Output the [x, y] coordinate of the center of the cell containing the given text.  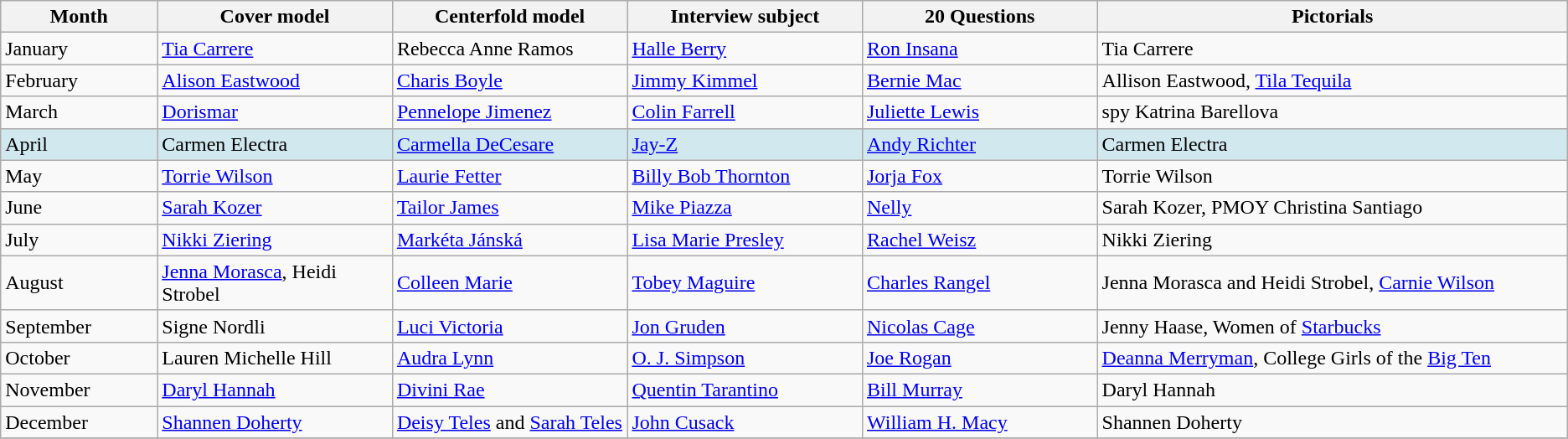
May [79, 176]
Luci Victoria [509, 326]
Quentin Tarantino [745, 390]
Jenna Morasca, Heidi Strobel [275, 283]
October [79, 358]
Jon Gruden [745, 326]
April [79, 144]
Joe Rogan [980, 358]
William H. Macy [980, 421]
Divini Rae [509, 390]
Tailor James [509, 208]
Jay-Z [745, 144]
Pictorials [1332, 17]
Month [79, 17]
August [79, 283]
Nicolas Cage [980, 326]
June [79, 208]
Sarah Kozer, PMOY Christina Santiago [1332, 208]
Rebecca Anne Ramos [509, 49]
Lisa Marie Presley [745, 240]
Tobey Maguire [745, 283]
spy Katrina Barellova [1332, 112]
Colin Farrell [745, 112]
Ron Insana [980, 49]
John Cusack [745, 421]
Jenna Morasca and Heidi Strobel, Carnie Wilson [1332, 283]
Juliette Lewis [980, 112]
March [79, 112]
Billy Bob Thornton [745, 176]
Mike Piazza [745, 208]
Signe Nordli [275, 326]
Colleen Marie [509, 283]
December [79, 421]
Audra Lynn [509, 358]
Nelly [980, 208]
November [79, 390]
Alison Eastwood [275, 80]
Halle Berry [745, 49]
Interview subject [745, 17]
Pennelope Jimenez [509, 112]
Markéta Jánská [509, 240]
Rachel Weisz [980, 240]
Allison Eastwood, Tila Tequila [1332, 80]
Sarah Kozer [275, 208]
Dorismar [275, 112]
Lauren Michelle Hill [275, 358]
Charis Boyle [509, 80]
Carmella DeCesare [509, 144]
Andy Richter [980, 144]
Centerfold model [509, 17]
January [79, 49]
February [79, 80]
Deisy Teles and Sarah Teles [509, 421]
September [79, 326]
O. J. Simpson [745, 358]
Charles Rangel [980, 283]
July [79, 240]
Jimmy Kimmel [745, 80]
Bernie Mac [980, 80]
20 Questions [980, 17]
Jorja Fox [980, 176]
Cover model [275, 17]
Deanna Merryman, College Girls of the Big Ten [1332, 358]
Bill Murray [980, 390]
Laurie Fetter [509, 176]
Jenny Haase, Women of Starbucks [1332, 326]
